Provide the (X, Y) coordinate of the cell's center where the given text is located.  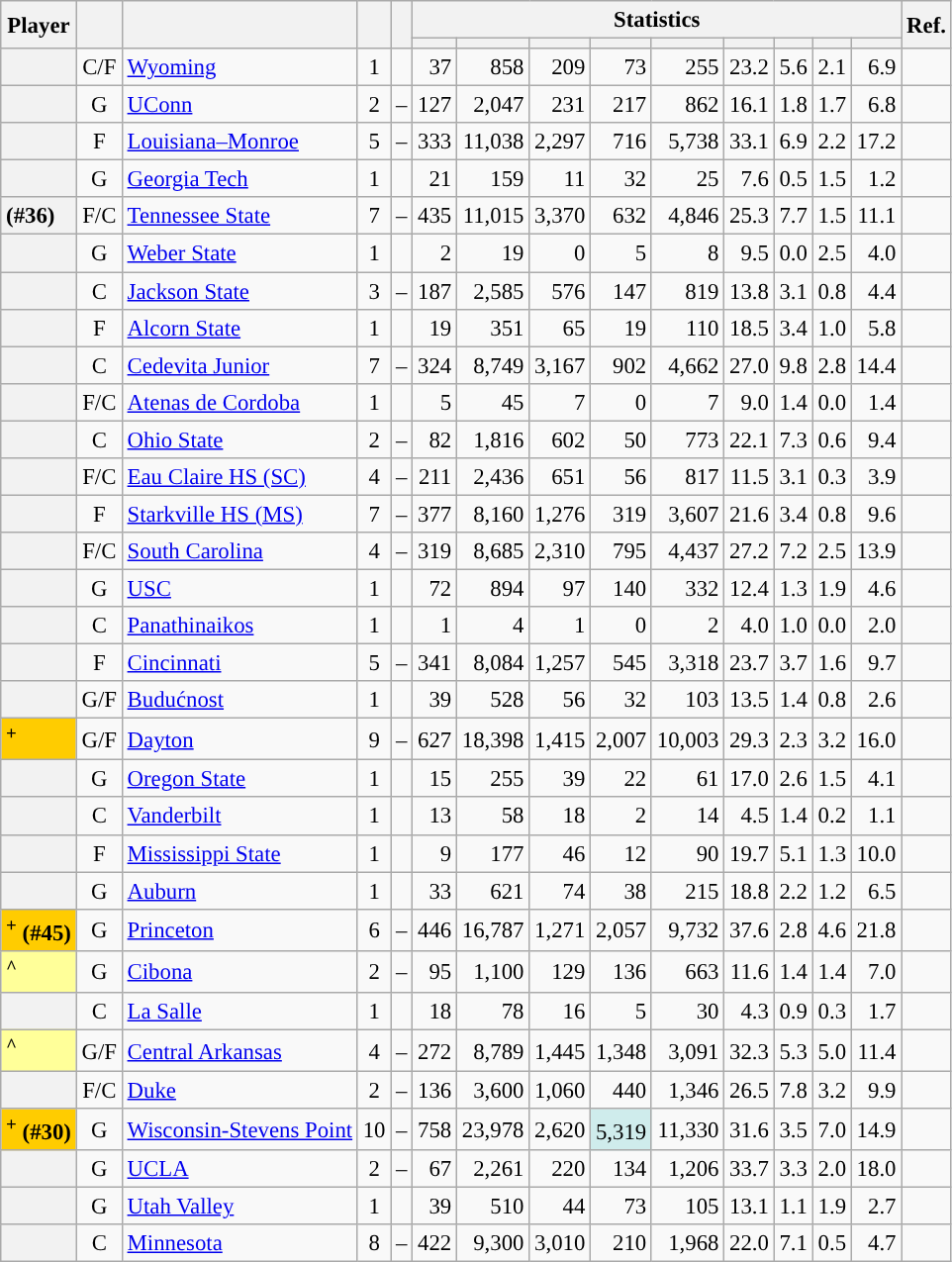
Ohio State (239, 439)
2,620 (560, 1129)
4,662 (687, 365)
13.8 (749, 291)
11 (560, 179)
341 (435, 663)
351 (493, 328)
220 (560, 1169)
3,318 (687, 663)
+ (#30) (39, 1129)
2.3 (794, 739)
187 (435, 291)
29.3 (749, 739)
627 (435, 739)
13 (435, 817)
8,749 (493, 365)
2,057 (621, 929)
50 (621, 439)
3.9 (876, 477)
18.0 (876, 1169)
16.1 (749, 105)
576 (560, 291)
8 (687, 253)
Oregon State (239, 779)
716 (621, 142)
Cibona (239, 972)
209 (560, 67)
7.2 (794, 551)
Weber State (239, 253)
333 (435, 142)
58 (493, 817)
14.9 (876, 1129)
10,003 (687, 739)
2,310 (560, 551)
110 (687, 328)
Wyoming (239, 67)
11,038 (493, 142)
3 (374, 291)
3.7 (794, 663)
Georgia Tech (239, 179)
819 (687, 291)
632 (621, 217)
12 (621, 853)
23,978 (493, 1129)
4.3 (749, 1012)
27.2 (749, 551)
33.7 (749, 1169)
19.7 (749, 853)
4,846 (687, 217)
6 (374, 929)
894 (493, 588)
4.1 (876, 779)
16,787 (493, 929)
9.6 (876, 514)
5,319 (621, 1129)
45 (493, 402)
10.0 (876, 853)
1,206 (687, 1169)
9,732 (687, 929)
1,346 (687, 1091)
11,330 (687, 1129)
USC (239, 588)
65 (560, 328)
Panathinaikos (239, 626)
82 (435, 439)
5.3 (794, 1050)
2,047 (493, 105)
103 (687, 700)
14 (687, 817)
Tennessee State (239, 217)
651 (560, 477)
9.7 (876, 663)
16.0 (876, 739)
5.8 (876, 328)
272 (435, 1050)
528 (493, 700)
13.5 (749, 700)
215 (687, 891)
22 (621, 779)
8,789 (493, 1050)
14.4 (876, 365)
862 (687, 105)
2,007 (621, 739)
621 (493, 891)
7.6 (749, 179)
177 (493, 853)
37 (435, 67)
795 (621, 551)
1,271 (560, 929)
11.6 (749, 972)
13.9 (876, 551)
858 (493, 67)
159 (493, 179)
11.1 (876, 217)
74 (560, 891)
2,261 (493, 1169)
9.9 (876, 1091)
1,415 (560, 739)
8,685 (493, 551)
Cincinnati (239, 663)
Atenas de Cordoba (239, 402)
23.2 (749, 67)
3,600 (493, 1091)
44 (560, 1207)
Dayton (239, 739)
134 (621, 1169)
3.3 (794, 1169)
38 (621, 891)
8,160 (493, 514)
2,436 (493, 477)
1.8 (794, 105)
61 (687, 779)
11,015 (493, 217)
4,437 (687, 551)
26.5 (749, 1091)
Princeton (239, 929)
7.8 (794, 1091)
3,091 (687, 1050)
21.8 (876, 929)
0.6 (831, 439)
78 (493, 1012)
C/F (99, 67)
211 (435, 477)
127 (435, 105)
Louisiana–Monroe (239, 142)
Ref. (926, 25)
5.6 (794, 67)
South Carolina (239, 551)
7.3 (794, 439)
37.6 (749, 929)
9.4 (876, 439)
1.6 (831, 663)
324 (435, 365)
510 (493, 1207)
33.1 (749, 142)
16 (560, 1012)
17.2 (876, 142)
11.5 (749, 477)
67 (435, 1169)
UCLA (239, 1169)
1,257 (560, 663)
6.5 (876, 891)
18.5 (749, 328)
33 (435, 891)
12.4 (749, 588)
(#36) (39, 217)
663 (687, 972)
0.9 (794, 1012)
+ (#45) (39, 929)
Duke (239, 1091)
3,607 (687, 514)
4.5 (749, 817)
90 (687, 853)
1,816 (493, 439)
17.0 (749, 779)
1,060 (560, 1091)
Budućnost (239, 700)
1,100 (493, 972)
+ (39, 739)
Auburn (239, 891)
1,348 (621, 1050)
95 (435, 972)
446 (435, 929)
10 (374, 1129)
440 (621, 1091)
Alcorn State (239, 328)
1,445 (560, 1050)
Jackson State (239, 291)
23.7 (749, 663)
27.0 (749, 365)
8,084 (493, 663)
3,370 (560, 217)
773 (687, 439)
5.1 (794, 853)
231 (560, 105)
105 (687, 1207)
758 (435, 1129)
5,738 (687, 142)
9.5 (749, 253)
129 (560, 972)
25.3 (749, 217)
0.5 (794, 179)
817 (687, 477)
4.4 (876, 291)
22.1 (749, 439)
21 (435, 179)
602 (560, 439)
21.6 (749, 514)
18.8 (749, 891)
3,167 (560, 365)
2,297 (560, 142)
902 (621, 365)
545 (621, 663)
13.1 (749, 1207)
435 (435, 217)
Vanderbilt (239, 817)
Wisconsin-Stevens Point (239, 1129)
32.3 (749, 1050)
7.7 (794, 217)
5.0 (831, 1050)
30 (687, 1012)
140 (621, 588)
Utah Valley (239, 1207)
97 (560, 588)
6.8 (876, 105)
Eau Claire HS (SC) (239, 477)
Mississippi State (239, 853)
9.0 (749, 402)
9.8 (794, 365)
Cedevita Junior (239, 365)
31.6 (749, 1129)
377 (435, 514)
217 (621, 105)
2.7 (876, 1207)
332 (687, 588)
72 (435, 588)
Central Arkansas (239, 1050)
La Salle (239, 1012)
1,276 (560, 514)
UConn (239, 105)
46 (560, 853)
147 (621, 291)
2,585 (493, 291)
3.5 (794, 1129)
0.2 (831, 817)
15 (435, 779)
Starkville HS (MS) (239, 514)
18,398 (493, 739)
25 (687, 179)
2.1 (831, 67)
Statistics (657, 20)
Player (39, 25)
11.4 (876, 1050)
